Identify which cell holds the provided text, then report its [x, y] central coordinate. 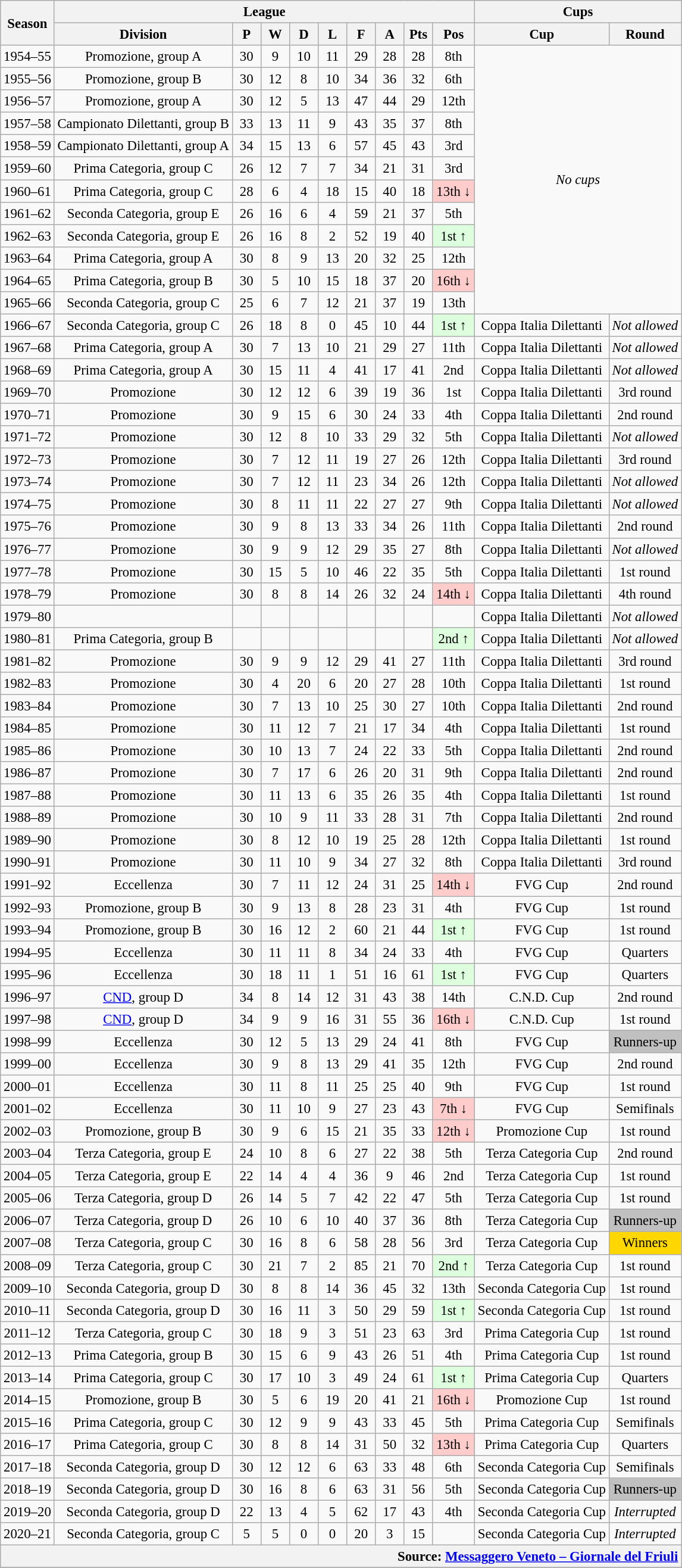
1962–63 [27, 236]
League [264, 12]
2000–01 [27, 1086]
1998–99 [27, 1042]
60 [361, 930]
1977–78 [27, 572]
1964–65 [27, 280]
1971–72 [27, 437]
1955–56 [27, 79]
1956–57 [27, 101]
1976–77 [27, 549]
1986–87 [27, 773]
2009–10 [27, 1288]
Pts [418, 35]
7th [453, 818]
1991–92 [27, 885]
49 [361, 1377]
1958–59 [27, 146]
1975–76 [27, 527]
7th ↓ [453, 1109]
2017–18 [27, 1467]
12th ↓ [453, 1131]
1954–55 [27, 57]
1978–79 [27, 594]
2019–20 [27, 1512]
1994–95 [27, 952]
2010–11 [27, 1310]
1989–90 [27, 840]
14th [453, 997]
85 [361, 1265]
1967–68 [27, 348]
1983–84 [27, 706]
1969–70 [27, 392]
2020–21 [27, 1534]
P [246, 35]
1984–85 [27, 728]
1st [453, 392]
1957–58 [27, 124]
1995–96 [27, 974]
Winners [645, 1243]
No cups [577, 180]
39 [361, 392]
Season [27, 23]
55 [390, 1020]
1970–71 [27, 415]
48 [418, 1467]
1997–98 [27, 1020]
Division [143, 35]
1996–97 [27, 997]
2015–16 [27, 1422]
1961–62 [27, 213]
1979–80 [27, 616]
1966–67 [27, 325]
2002–03 [27, 1131]
1959–60 [27, 169]
Pos [453, 35]
1 [332, 974]
Cup [542, 35]
F [361, 35]
1990–91 [27, 863]
2011–12 [27, 1333]
2005–06 [27, 1198]
1960–61 [27, 191]
L [332, 35]
Campionato Dilettanti, group A [143, 146]
57 [361, 146]
1974–75 [27, 504]
2016–17 [27, 1445]
1987–88 [27, 796]
2008–09 [27, 1265]
2012–13 [27, 1355]
2013–14 [27, 1377]
W [275, 35]
2018–19 [27, 1489]
1981–82 [27, 661]
1965–66 [27, 303]
2004–05 [27, 1176]
1999–00 [27, 1064]
2007–08 [27, 1243]
58 [361, 1243]
52 [361, 236]
1992–93 [27, 908]
42 [361, 1198]
1972–73 [27, 460]
2006–07 [27, 1221]
1963–64 [27, 258]
1980–81 [27, 639]
Round [645, 35]
1985–86 [27, 751]
Campionato Dilettanti, group B [143, 124]
1993–94 [27, 930]
1968–69 [27, 370]
4th round [645, 594]
1982–83 [27, 684]
1988–89 [27, 818]
1973–74 [27, 482]
70 [418, 1265]
Cups [577, 12]
2001–02 [27, 1109]
2003–04 [27, 1154]
2014–15 [27, 1400]
62 [361, 1512]
A [390, 35]
D [304, 35]
Source: Messaggero Veneto – Giornale del Friuli [341, 1557]
